Return (x, y) of the center of cell containing provided text 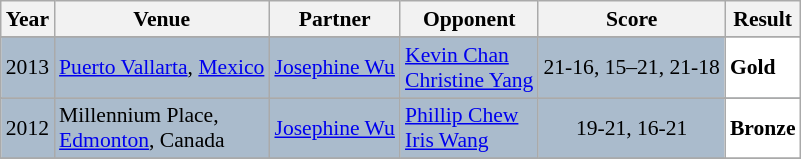
Venue (162, 19)
2013 (28, 68)
Phillip Chew Iris Wang (469, 128)
Bronze (763, 128)
2012 (28, 128)
Partner (334, 19)
Millennium Place,Edmonton, Canada (162, 128)
21-16, 15–21, 21-18 (631, 68)
Opponent (469, 19)
19-21, 16-21 (631, 128)
Puerto Vallarta, Mexico (162, 68)
Gold (763, 68)
Result (763, 19)
Score (631, 19)
Kevin Chan Christine Yang (469, 68)
Year (28, 19)
